Find where the given text appears and provide that cell's center as (X, Y) coordinate. 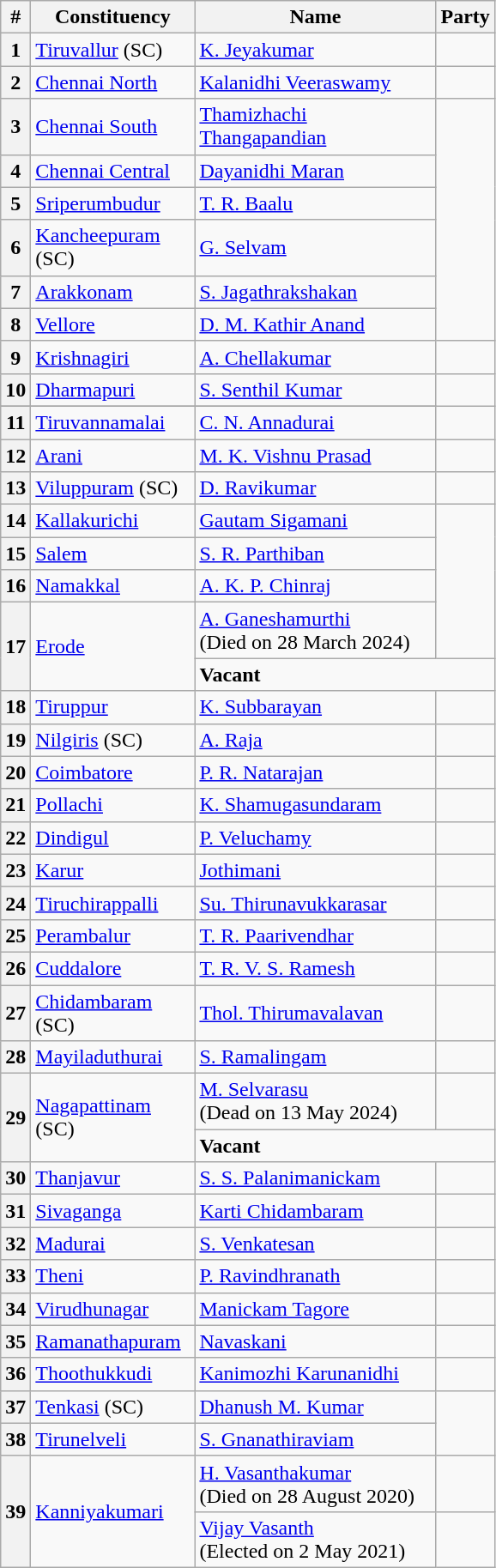
Dharmapuri (113, 390)
5 (15, 203)
Arani (113, 456)
Chennai North (113, 82)
M. K. Vishnu Prasad (316, 456)
21 (15, 805)
37 (15, 1407)
K. Subbarayan (316, 707)
24 (15, 903)
Perambalur (113, 935)
Kanniyakumari (113, 1511)
Jothimani (316, 870)
26 (15, 968)
12 (15, 456)
C. N. Annadurai (316, 422)
18 (15, 707)
D. M. Kathir Anand (316, 324)
19 (15, 740)
Ramanathapuram (113, 1341)
39 (15, 1511)
36 (15, 1374)
2 (15, 82)
A. Chellakumar (316, 357)
Chennai Central (113, 171)
Karur (113, 870)
P. Ravindhranath (316, 1276)
Tiruchirappalli (113, 903)
S. Ramalingam (316, 1057)
Dhanush M. Kumar (316, 1407)
22 (15, 838)
7 (15, 292)
4 (15, 171)
Nilgiris (SC) (113, 740)
Viluppuram (SC) (113, 488)
Theni (113, 1276)
Namakkal (113, 586)
Tiruvannamalai (113, 422)
Karti Chidambaram (316, 1211)
Party (465, 17)
Erode (113, 647)
3 (15, 127)
# (15, 17)
T. R. V. S. Ramesh (316, 968)
11 (15, 422)
Virudhunagar (113, 1309)
Coimbatore (113, 772)
17 (15, 647)
32 (15, 1244)
Chidambaram (SC) (113, 1013)
Dindigul (113, 838)
Kalanidhi Veeraswamy (316, 82)
Nagapattinam (SC) (113, 1117)
Sriperumbudur (113, 203)
Tirunelveli (113, 1439)
27 (15, 1013)
Thamizhachi Thangapandian (316, 127)
10 (15, 390)
Tenkasi (SC) (113, 1407)
Tiruvallur (SC) (113, 50)
38 (15, 1439)
Pollachi (113, 805)
Thol. Thirumavalavan (316, 1013)
H. Vasanthakumar(Died on 28 August 2020) (316, 1483)
M. Selvarasu(Dead on 13 May 2024) (316, 1102)
S. Gnanathiraviam (316, 1439)
Salem (113, 554)
A. Ganeshamurthi(Died on 28 March 2024) (316, 630)
23 (15, 870)
9 (15, 357)
33 (15, 1276)
Constituency (113, 17)
31 (15, 1211)
Mayiladuthurai (113, 1057)
T. R. Paarivendhar (316, 935)
Vellore (113, 324)
Arakkonam (113, 292)
K. Jeyakumar (316, 50)
15 (15, 554)
Madurai (113, 1244)
30 (15, 1178)
Kancheepuram (SC) (113, 247)
Vijay Vasanth(Elected on 2 May 2021) (316, 1540)
13 (15, 488)
1 (15, 50)
S. Venkatesan (316, 1244)
Name (316, 17)
20 (15, 772)
S. Senthil Kumar (316, 390)
Sivaganga (113, 1211)
34 (15, 1309)
G. Selvam (316, 247)
Gautam Sigamani (316, 521)
14 (15, 521)
A. Raja (316, 740)
8 (15, 324)
P. Veluchamy (316, 838)
P. R. Natarajan (316, 772)
K. Shamugasundaram (316, 805)
35 (15, 1341)
6 (15, 247)
Chennai South (113, 127)
16 (15, 586)
Dayanidhi Maran (316, 171)
Su. Thirunavukkarasar (316, 903)
Tiruppur (113, 707)
T. R. Baalu (316, 203)
28 (15, 1057)
S. R. Parthiban (316, 554)
A. K. P. Chinraj (316, 586)
Kallakurichi (113, 521)
Navaskani (316, 1341)
Cuddalore (113, 968)
Thoothukkudi (113, 1374)
D. Ravikumar (316, 488)
25 (15, 935)
29 (15, 1117)
Krishnagiri (113, 357)
Kanimozhi Karunanidhi (316, 1374)
Manickam Tagore (316, 1309)
S. S. Palanimanickam (316, 1178)
Thanjavur (113, 1178)
S. Jagathrakshakan (316, 292)
